Identify which cell holds the provided text, then report its [X, Y] central coordinate. 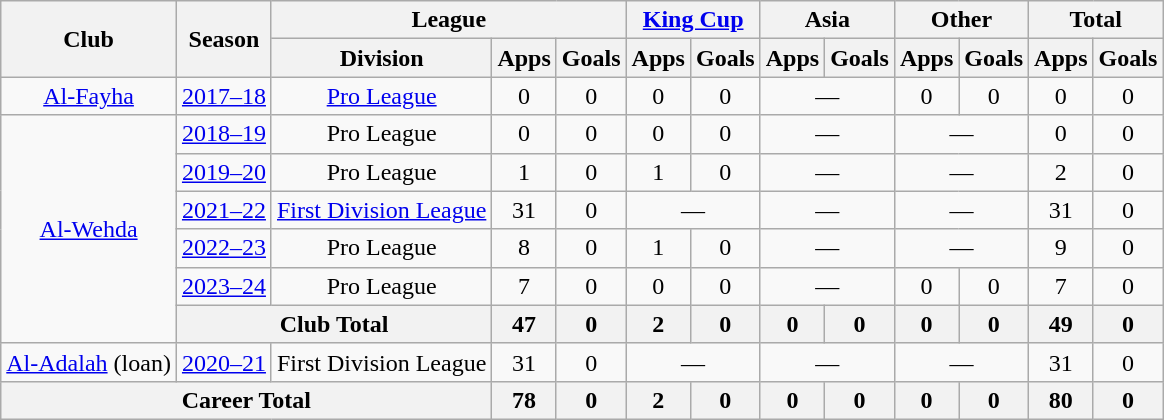
Season [224, 39]
League [448, 20]
2018–19 [224, 134]
80 [1061, 400]
2020–21 [224, 362]
2021–22 [224, 210]
2019–20 [224, 172]
8 [524, 248]
9 [1061, 248]
Al-Fayha [89, 96]
Al-Wehda [89, 229]
Club [89, 39]
Total [1096, 20]
Division [381, 58]
47 [524, 324]
49 [1061, 324]
Career Total [246, 400]
Al-Adalah (loan) [89, 362]
Other [961, 20]
2023–24 [224, 286]
Club Total [334, 324]
2022–23 [224, 248]
2017–18 [224, 96]
Asia [827, 20]
78 [524, 400]
King Cup [693, 20]
